Output the (x, y) coordinate of the center of the cell containing the given text.  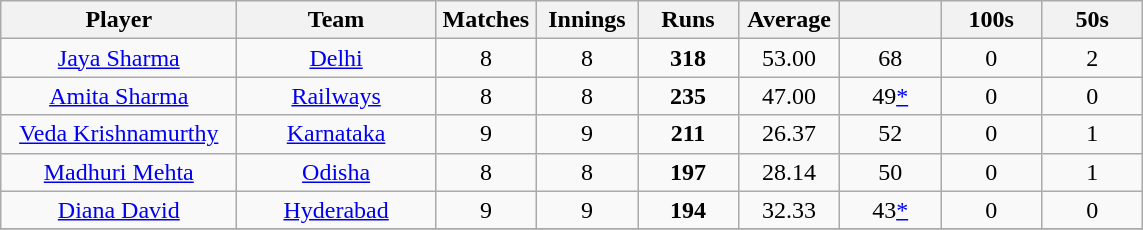
Railways (336, 96)
197 (688, 172)
43* (890, 210)
Innings (586, 20)
49* (890, 96)
Amita Sharma (119, 96)
Karnataka (336, 134)
Madhuri Mehta (119, 172)
28.14 (790, 172)
Jaya Sharma (119, 58)
Odisha (336, 172)
Runs (688, 20)
50s (1092, 20)
52 (890, 134)
211 (688, 134)
Hyderabad (336, 210)
Team (336, 20)
Diana David (119, 210)
47.00 (790, 96)
Average (790, 20)
235 (688, 96)
Veda Krishnamurthy (119, 134)
Delhi (336, 58)
Matches (486, 20)
2 (1092, 58)
100s (992, 20)
Player (119, 20)
26.37 (790, 134)
68 (890, 58)
50 (890, 172)
32.33 (790, 210)
194 (688, 210)
53.00 (790, 58)
318 (688, 58)
